Scan for the cell matching the given text and deliver its [X, Y] coordinate at center. 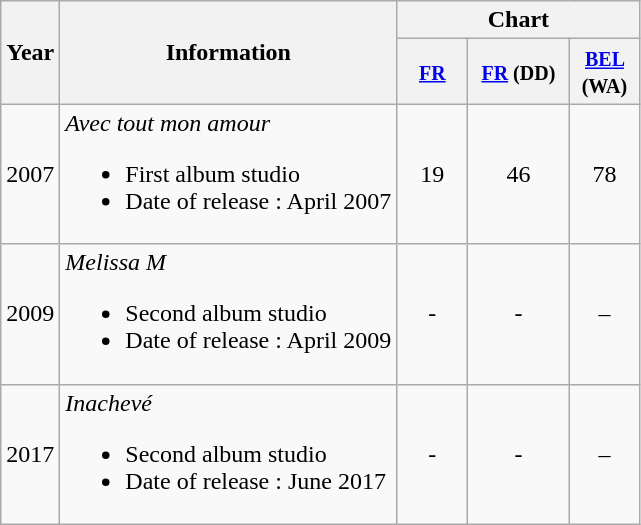
46 [518, 174]
InachevéSecond album studioDate of release : June 2017 [228, 454]
FR (DD) [518, 72]
FR [432, 72]
78 [604, 174]
Chart [518, 20]
2017 [30, 454]
Year [30, 52]
19 [432, 174]
Melissa MSecond album studioDate of release : April 2009 [228, 314]
BEL (WA) [604, 72]
Avec tout mon amourFirst album studioDate of release : April 2007 [228, 174]
Information [228, 52]
2009 [30, 314]
2007 [30, 174]
